Locate the cell with the specified text and output its [x, y] center coordinate. 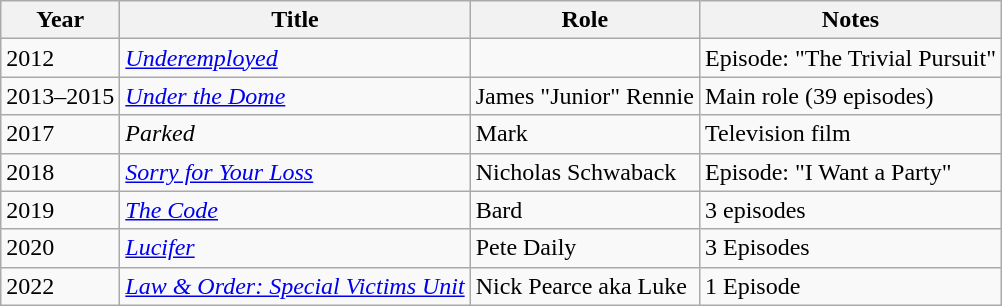
Television film [850, 134]
2017 [60, 134]
Year [60, 20]
The Code [295, 210]
Mark [584, 134]
Pete Daily [584, 248]
2018 [60, 172]
Nick Pearce aka Luke [584, 286]
Nicholas Schwaback [584, 172]
2019 [60, 210]
Episode: "The Trivial Pursuit" [850, 58]
3 episodes [850, 210]
Sorry for Your Loss [295, 172]
Role [584, 20]
2020 [60, 248]
2013–2015 [60, 96]
Law & Order: Special Victims Unit [295, 286]
Notes [850, 20]
Underemployed [295, 58]
Episode: "I Want a Party" [850, 172]
3 Episodes [850, 248]
Bard [584, 210]
Main role (39 episodes) [850, 96]
James "Junior" Rennie [584, 96]
Parked [295, 134]
2022 [60, 286]
2012 [60, 58]
Under the Dome [295, 96]
Title [295, 20]
1 Episode [850, 286]
Lucifer [295, 248]
